For the text-containing cell, return its midpoint in (X, Y) coordinate format. 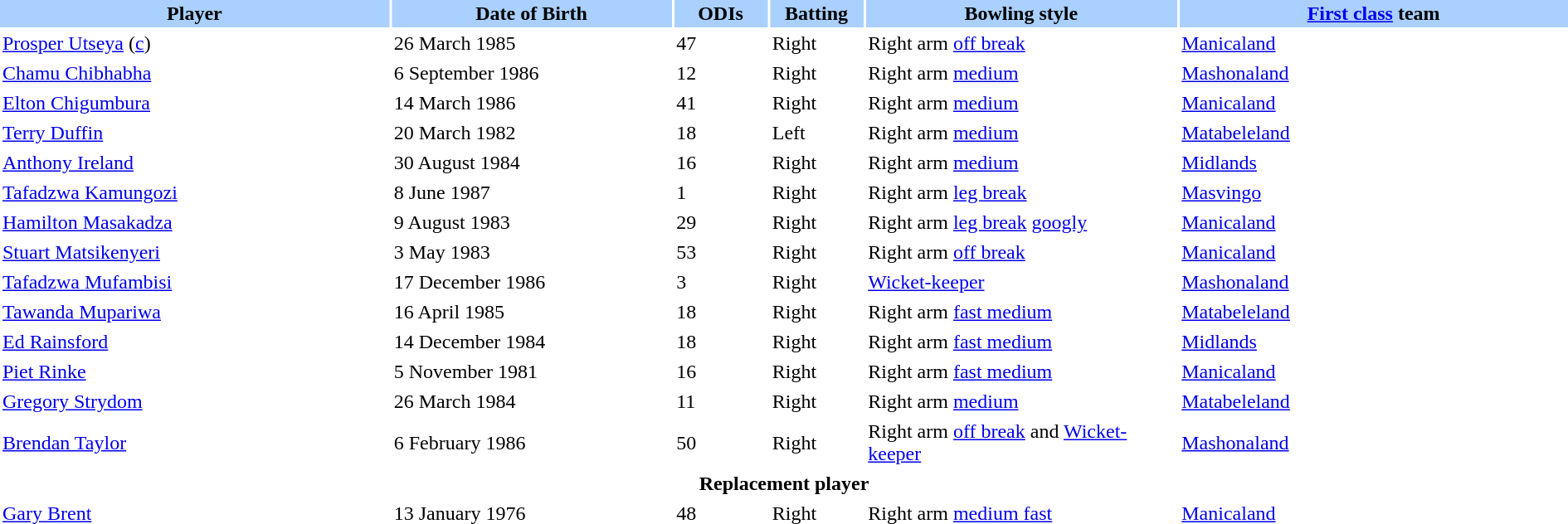
17 December 1986 (532, 282)
Prosper Utseya (c) (194, 43)
Right arm leg break googly (1020, 222)
14 March 1986 (532, 103)
Right arm off break and Wicket-keeper (1020, 443)
20 March 1982 (532, 133)
16 April 1985 (532, 312)
Elton Chigumbura (194, 103)
Chamu Chibhabha (194, 73)
41 (720, 103)
Batting (816, 13)
26 March 1985 (532, 43)
14 December 1984 (532, 342)
12 (720, 73)
First class team (1374, 13)
Masvingo (1374, 192)
11 (720, 401)
Replacement player (784, 484)
ODIs (720, 13)
Anthony Ireland (194, 163)
Tafadzwa Mufambisi (194, 282)
Brendan Taylor (194, 443)
Left (816, 133)
Bowling style (1020, 13)
6 February 1986 (532, 443)
Tafadzwa Kamungozi (194, 192)
Stuart Matsikenyeri (194, 252)
Hamilton Masakadza (194, 222)
50 (720, 443)
30 August 1984 (532, 163)
26 March 1984 (532, 401)
Right arm leg break (1020, 192)
8 June 1987 (532, 192)
Ed Rainsford (194, 342)
Date of Birth (532, 13)
47 (720, 43)
Tawanda Mupariwa (194, 312)
29 (720, 222)
Piet Rinke (194, 371)
6 September 1986 (532, 73)
3 May 1983 (532, 252)
3 (720, 282)
Gregory Strydom (194, 401)
Player (194, 13)
Terry Duffin (194, 133)
53 (720, 252)
Wicket-keeper (1020, 282)
5 November 1981 (532, 371)
9 August 1983 (532, 222)
1 (720, 192)
